Capture the cell that displays the provided text and extract its [x, y] central coordinate. 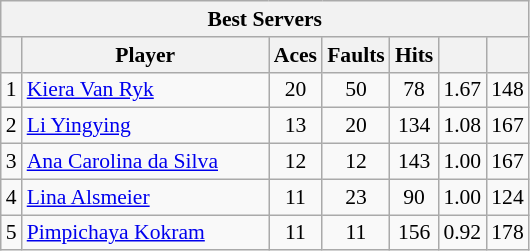
Li Yingying [146, 126]
78 [414, 90]
5 [12, 233]
Pimpichaya Kokram [146, 233]
156 [414, 233]
1.08 [462, 126]
124 [508, 197]
3 [12, 162]
143 [414, 162]
4 [12, 197]
148 [508, 90]
23 [356, 197]
Best Servers [265, 19]
134 [414, 126]
Aces [296, 55]
Ana Carolina da Silva [146, 162]
1 [12, 90]
Player [146, 55]
2 [12, 126]
1.67 [462, 90]
Hits [414, 55]
0.92 [462, 233]
Faults [356, 55]
178 [508, 233]
50 [356, 90]
Lina Alsmeier [146, 197]
13 [296, 126]
Kiera Van Ryk [146, 90]
90 [414, 197]
